Pinpoint the cell where the given text exists, returning its (X, Y) midpoint coordinate. 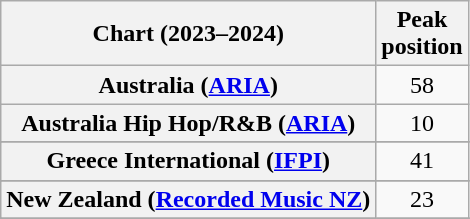
23 (422, 199)
Australia Hip Hop/R&B (ARIA) (188, 123)
Greece International (IFPI) (188, 161)
New Zealand (Recorded Music NZ) (188, 199)
Peakposition (422, 34)
Chart (2023–2024) (188, 34)
Australia (ARIA) (188, 85)
41 (422, 161)
58 (422, 85)
10 (422, 123)
